Search for the cell housing the specified text and yield its [x, y] center coordinate. 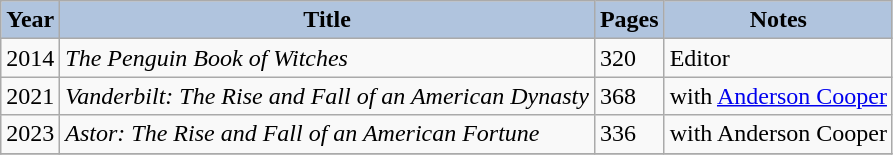
2021 [30, 96]
Year [30, 20]
320 [629, 58]
Pages [629, 20]
Astor: The Rise and Fall of an American Fortune [328, 134]
368 [629, 96]
2023 [30, 134]
Title [328, 20]
Editor [778, 58]
The Penguin Book of Witches [328, 58]
Notes [778, 20]
2014 [30, 58]
Vanderbilt: The Rise and Fall of an American Dynasty [328, 96]
336 [629, 134]
